Output the (x, y) coordinate of the center of the cell containing the given text.  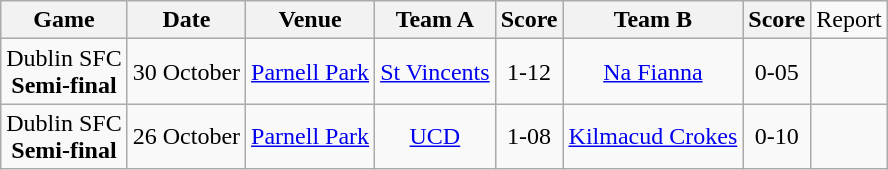
26 October (186, 136)
0-05 (777, 72)
1-12 (529, 72)
Report (849, 20)
Date (186, 20)
St Vincents (436, 72)
Na Fianna (653, 72)
Venue (310, 20)
Team B (653, 20)
Kilmacud Crokes (653, 136)
30 October (186, 72)
Game (64, 20)
0-10 (777, 136)
1-08 (529, 136)
Team A (436, 20)
UCD (436, 136)
